Output the (x, y) coordinate of the center of the cell containing the given text.  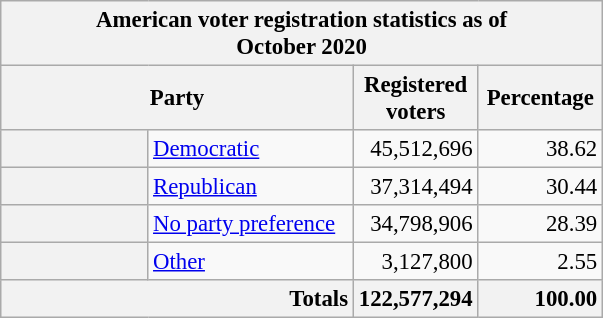
Registered voters (416, 98)
34,798,906 (416, 224)
38.62 (540, 149)
30.44 (540, 187)
37,314,494 (416, 187)
Other (251, 262)
45,512,696 (416, 149)
No party preference (251, 224)
3,127,800 (416, 262)
Republican (251, 187)
122,577,294 (416, 299)
American voter registration statistics as ofOctober 2020 (302, 34)
Totals (178, 299)
2.55 (540, 262)
Percentage (540, 98)
28.39 (540, 224)
100.00 (540, 299)
Party (178, 98)
Democratic (251, 149)
